Extract the (X, Y) coordinate from the center of the cell holding the provided text.  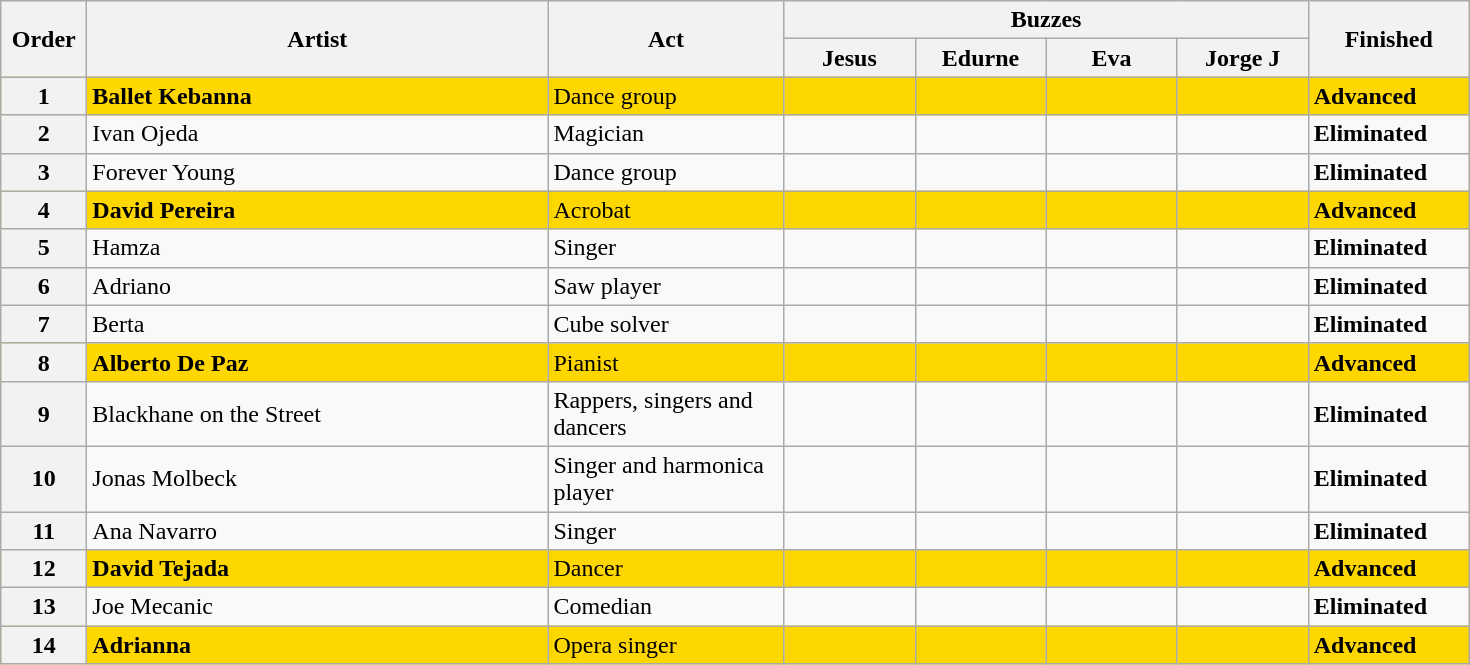
Magician (666, 134)
Edurne (980, 58)
13 (44, 607)
8 (44, 362)
Cube solver (666, 324)
14 (44, 645)
Artist (318, 39)
Singer and harmonica player (666, 478)
Pianist (666, 362)
Comedian (666, 607)
4 (44, 210)
Eva (1112, 58)
12 (44, 569)
5 (44, 248)
Order (44, 39)
Acrobat (666, 210)
Opera singer (666, 645)
Adrianna (318, 645)
1 (44, 96)
Jesus (850, 58)
Blackhane on the Street (318, 414)
Hamza (318, 248)
3 (44, 172)
Buzzes (1046, 20)
Ballet Kebanna (318, 96)
Forever Young (318, 172)
Finished (1388, 39)
2 (44, 134)
9 (44, 414)
Jonas Molbeck (318, 478)
Adriano (318, 286)
11 (44, 531)
6 (44, 286)
Rappers, singers and dancers (666, 414)
Joe Mecanic (318, 607)
Ivan Ojeda (318, 134)
Jorge J (1242, 58)
Alberto De Paz (318, 362)
Dancer (666, 569)
10 (44, 478)
Act (666, 39)
Berta (318, 324)
Saw player (666, 286)
David Tejada (318, 569)
7 (44, 324)
David Pereira (318, 210)
Ana Navarro (318, 531)
